Scan for the cell matching the given text and deliver its (X, Y) coordinate at center. 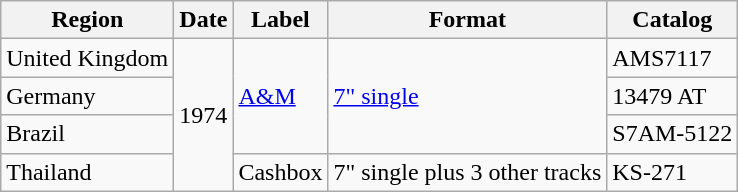
United Kingdom (88, 58)
Cashbox (280, 172)
Region (88, 20)
A&M (280, 96)
13479 AT (672, 96)
7" single (468, 96)
7" single plus 3 other tracks (468, 172)
Date (204, 20)
Germany (88, 96)
KS-271 (672, 172)
S7AM-5122 (672, 134)
1974 (204, 115)
Brazil (88, 134)
Format (468, 20)
Thailand (88, 172)
Label (280, 20)
Catalog (672, 20)
AMS7117 (672, 58)
